Pinpoint the cell where the given text exists, returning its (x, y) midpoint coordinate. 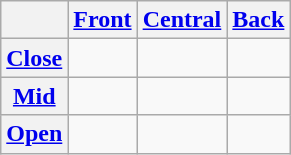
Front (102, 20)
Back (258, 20)
Close (34, 58)
Mid (34, 96)
Central (182, 20)
Open (34, 134)
